Pinpoint the cell where the given text exists, returning its [X, Y] midpoint coordinate. 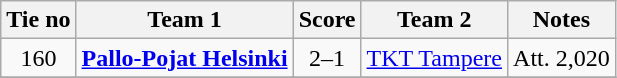
Tie no [38, 20]
2–1 [327, 58]
TKT Tampere [434, 58]
Score [327, 20]
Team 1 [184, 20]
Att. 2,020 [562, 58]
Team 2 [434, 20]
Notes [562, 20]
160 [38, 58]
Pallo-Pojat Helsinki [184, 58]
